Find where the given text appears and provide that cell's center as [X, Y] coordinate. 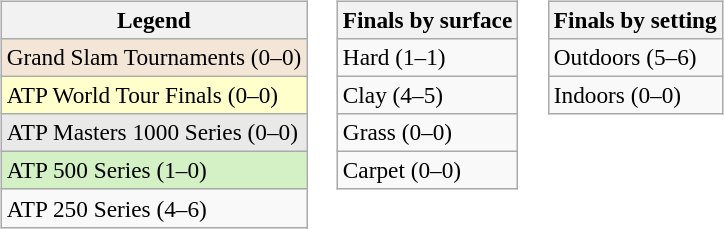
ATP World Tour Finals (0–0) [154, 95]
Grand Slam Tournaments (0–0) [154, 57]
Outdoors (5–6) [635, 57]
Finals by setting [635, 20]
ATP 250 Series (4–6) [154, 208]
Legend [154, 20]
Hard (1–1) [427, 57]
Finals by surface [427, 20]
ATP Masters 1000 Series (0–0) [154, 133]
ATP 500 Series (1–0) [154, 171]
Indoors (0–0) [635, 95]
Carpet (0–0) [427, 171]
Clay (4–5) [427, 95]
Grass (0–0) [427, 133]
